Identify which cell holds the provided text, then report its [x, y] central coordinate. 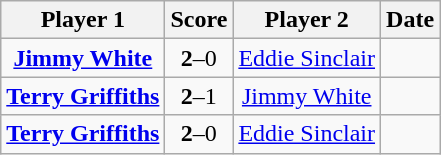
2–1 [199, 96]
Player 1 [83, 20]
Date [410, 20]
Score [199, 20]
Player 2 [307, 20]
